Provide the (x, y) coordinate of the cell's center where the given text is located.  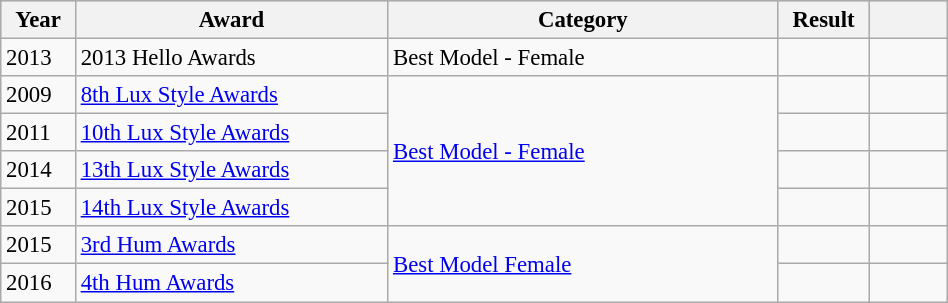
2016 (38, 283)
Year (38, 20)
2013 Hello Awards (231, 58)
Result (824, 20)
2014 (38, 170)
2011 (38, 133)
2013 (38, 58)
3rd Hum Awards (231, 245)
14th Lux Style Awards (231, 208)
Category (583, 20)
13th Lux Style Awards (231, 170)
10th Lux Style Awards (231, 133)
2009 (38, 95)
8th Lux Style Awards (231, 95)
Best Model Female (583, 264)
4th Hum Awards (231, 283)
Award (231, 20)
